Scan for the cell matching the given text and deliver its (x, y) coordinate at center. 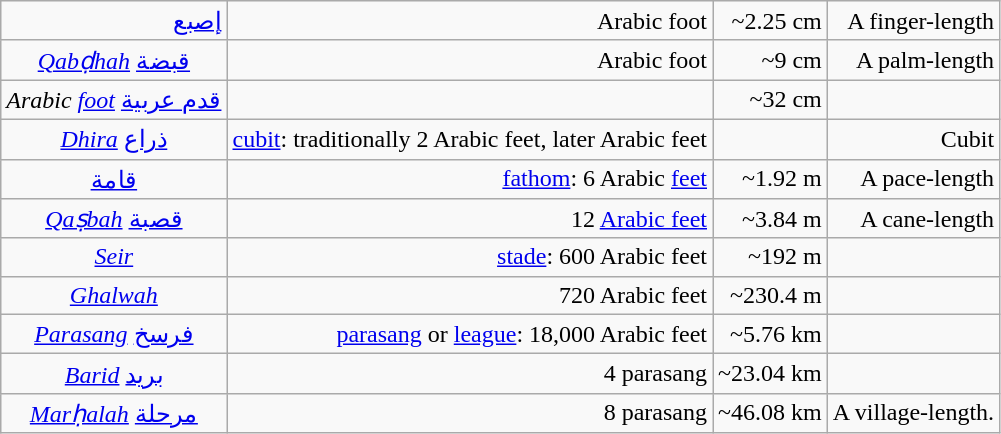
~5.76 km (770, 334)
Dhira ذراع (114, 139)
Arabic foot قدم عربية (114, 100)
A palm-length (913, 60)
Qabḍhah قبضة (114, 60)
12 Arabic feet (470, 219)
~23.04 km (770, 374)
parasang or league: 18,000 Arabic feet (470, 334)
A pace-length (913, 179)
~192 m (770, 257)
~32 cm (770, 100)
~230.4 m (770, 295)
Qaṣbah قصبة (114, 219)
~3.84 m (770, 219)
إصبع (114, 21)
Barid بريد (114, 374)
fathom: 6 Arabic feet (470, 179)
Marḥalah مرحلة (114, 413)
stade: 600 Arabic feet (470, 257)
4 parasang (470, 374)
~2.25 cm (770, 21)
A cane-length (913, 219)
قامة (114, 179)
Parasang فرسخ (114, 334)
Seir (114, 257)
~46.08 km (770, 413)
Cubit (913, 139)
A village-length. (913, 413)
8 parasang (470, 413)
A finger-length (913, 21)
~1.92 m (770, 179)
~9 cm (770, 60)
cubit: traditionally 2 Arabic feet, later Arabic feet (470, 139)
720 Arabic feet (470, 295)
Ghalwah (114, 295)
